Provide the [X, Y] coordinate of the cell's center where the given text is located.  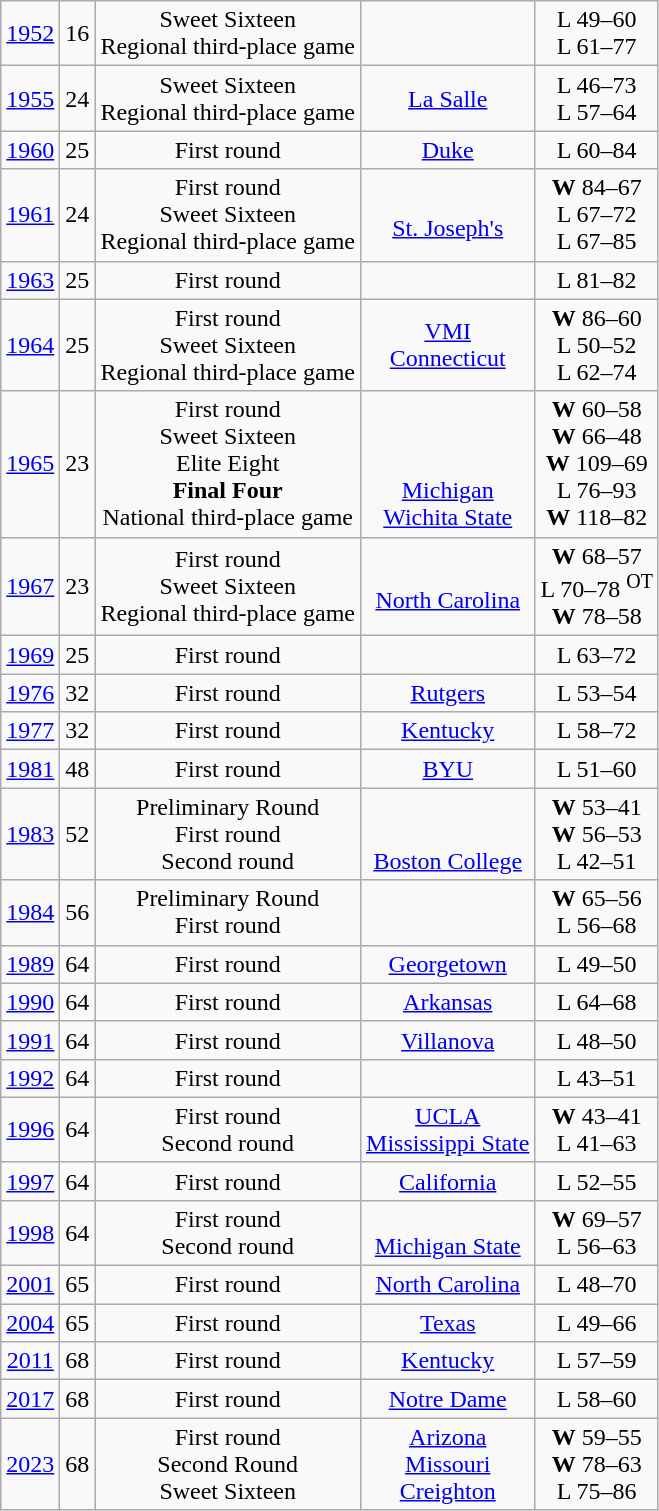
BYU [448, 769]
1981 [30, 769]
L 64–68 [597, 1002]
48 [78, 769]
1996 [30, 1130]
W 86–60L 50–52L 62–74 [597, 345]
W 59–55 W 78–63 L 75–86 [597, 1464]
1967 [30, 586]
1984 [30, 912]
1998 [30, 1232]
Preliminary RoundFirst round [228, 912]
L 57–59 [597, 1361]
1989 [30, 964]
L 49–60L 61–77 [597, 34]
W 53–41W 56–53L 42–51 [597, 834]
1997 [30, 1181]
L 63–72 [597, 655]
1960 [30, 150]
Villanova [448, 1040]
2004 [30, 1323]
1965 [30, 464]
1961 [30, 215]
Preliminary RoundFirst roundSecond round [228, 834]
1969 [30, 655]
VMIConnecticut [448, 345]
W 69–57L 56–63 [597, 1232]
ArizonaMissouriCreighton [448, 1464]
L 49–66 [597, 1323]
W 68–57L 70–78 OTW 78–58 [597, 586]
L 43–51 [597, 1078]
L 81–82 [597, 280]
16 [78, 34]
1952 [30, 34]
L 53–54 [597, 693]
2011 [30, 1361]
Michigan State [448, 1232]
L 58–60 [597, 1399]
La Salle [448, 98]
Duke [448, 150]
UCLAMississippi State [448, 1130]
Rutgers [448, 693]
W 65–56L 56–68 [597, 912]
St. Joseph's [448, 215]
L 58–72 [597, 731]
Georgetown [448, 964]
1977 [30, 731]
1992 [30, 1078]
L 48–70 [597, 1285]
Notre Dame [448, 1399]
2023 [30, 1464]
California [448, 1181]
1983 [30, 834]
2017 [30, 1399]
1955 [30, 98]
1990 [30, 1002]
W 60–58W 66–48W 109–69L 76–93W 118–82 [597, 464]
L 51–60 [597, 769]
L 46–73L 57–64 [597, 98]
L 52–55 [597, 1181]
Arkansas [448, 1002]
1976 [30, 693]
First roundSweet SixteenElite EightFinal FourNational third-place game [228, 464]
Texas [448, 1323]
W 84–67L 67–72L 67–85 [597, 215]
L 60–84 [597, 150]
1991 [30, 1040]
First roundSecond RoundSweet Sixteen [228, 1464]
1963 [30, 280]
1964 [30, 345]
L 49–50 [597, 964]
W 43–41L 41–63 [597, 1130]
56 [78, 912]
52 [78, 834]
Boston College [448, 834]
2001 [30, 1285]
L 48–50 [597, 1040]
MichiganWichita State [448, 464]
